From the cell containing the given text, extract its center point as (x, y) coordinate. 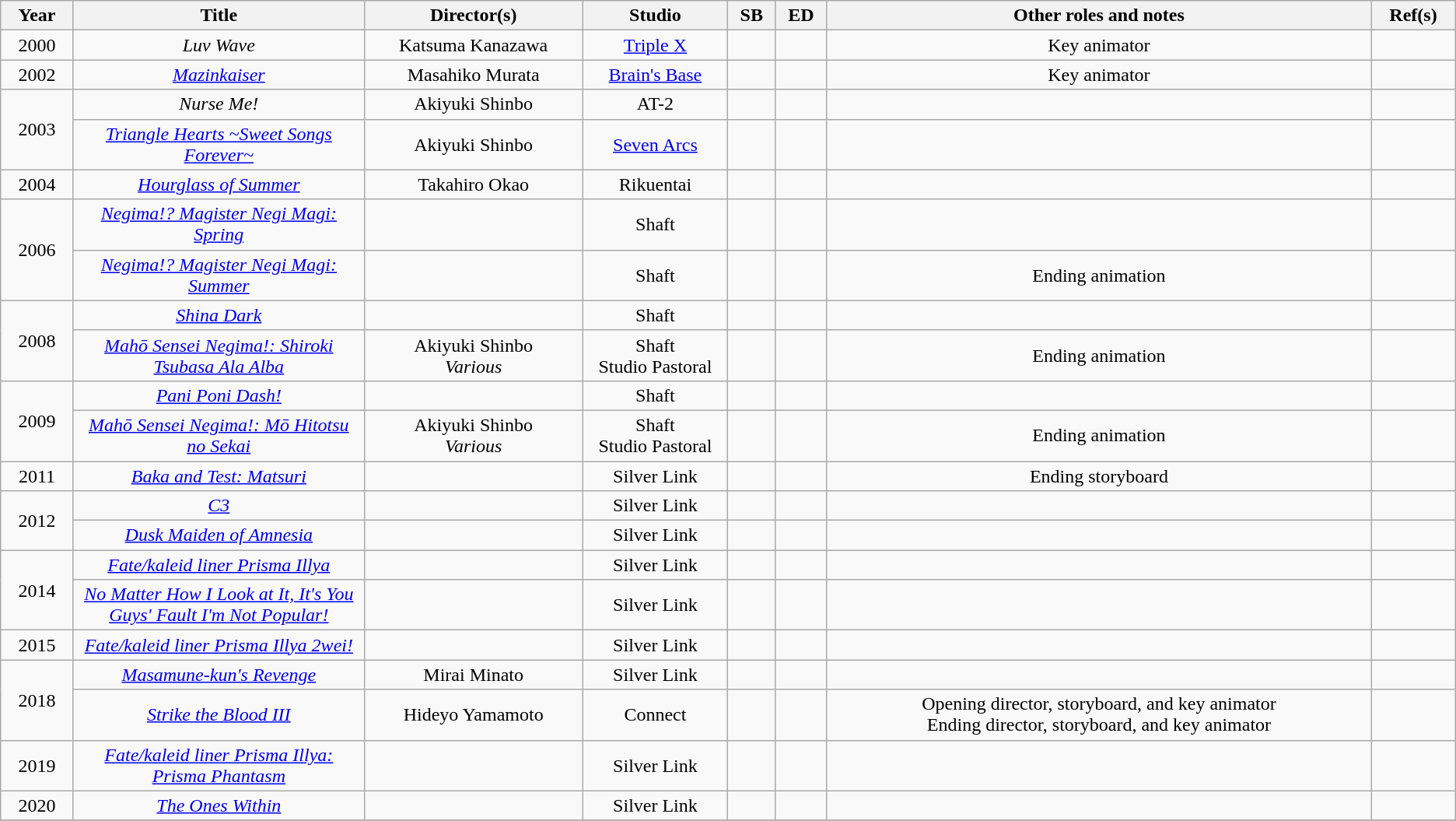
Year (37, 16)
2000 (37, 45)
2012 (37, 521)
Mazinkaiser (219, 75)
SB (751, 16)
2002 (37, 75)
Connect (655, 714)
Triple X (655, 45)
Other roles and notes (1099, 16)
Strike the Blood III (219, 714)
Fate/kaleid liner Prisma Illya (219, 565)
2019 (37, 766)
AT-2 (655, 104)
Rikuentai (655, 184)
Fate/kaleid liner Prisma Illya: Prisma Phantasm (219, 766)
Ref(s) (1414, 16)
2015 (37, 645)
2020 (37, 805)
Hourglass of Summer (219, 184)
Katsuma Kanazawa (473, 45)
Triangle Hearts ~Sweet Songs Forever~ (219, 145)
Fate/kaleid liner Prisma Illya 2wei! (219, 645)
Shina Dark (219, 315)
Negima!? Magister Negi Magi: Spring (219, 224)
Mahō Sensei Negima!: Mō Hitotsu no Sekai (219, 436)
2003 (37, 129)
Studio (655, 16)
Masamune-kun's Revenge (219, 675)
Title (219, 16)
Masahiko Murata (473, 75)
Luv Wave (219, 45)
Dusk Maiden of Amnesia (219, 535)
Seven Arcs (655, 145)
2009 (37, 420)
Ending storyboard (1099, 475)
2018 (37, 700)
Mahō Sensei Negima!: Shiroki Tsubasa Ala Alba (219, 355)
Pani Poni Dash! (219, 395)
Hideyo Yamamoto (473, 714)
Negima!? Magister Negi Magi: Summer (219, 275)
2014 (37, 590)
Takahiro Okao (473, 184)
Baka and Test: Matsuri (219, 475)
The Ones Within (219, 805)
No Matter How I Look at It, It's You Guys' Fault I'm Not Popular! (219, 605)
Brain's Base (655, 75)
ED (801, 16)
Opening director, storyboard, and key animatorEnding director, storyboard, and key animator (1099, 714)
C3 (219, 506)
Director(s) (473, 16)
2011 (37, 475)
2006 (37, 250)
2008 (37, 341)
Nurse Me! (219, 104)
Mirai Minato (473, 675)
2004 (37, 184)
